Output the (X, Y) coordinate of the center of the cell containing the given text.  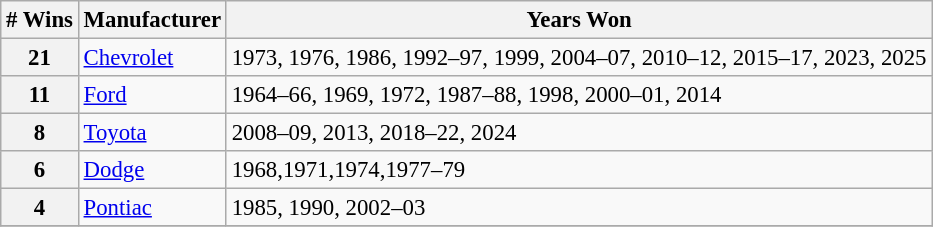
2008–09, 2013, 2018–22, 2024 (578, 133)
Toyota (152, 133)
Ford (152, 95)
1964–66, 1969, 1972, 1987–88, 1998, 2000–01, 2014 (578, 95)
1973, 1976, 1986, 1992–97, 1999, 2004–07, 2010–12, 2015–17, 2023, 2025 (578, 58)
1968,1971,1974,1977–79 (578, 170)
# Wins (40, 20)
4 (40, 208)
Years Won (578, 20)
Manufacturer (152, 20)
6 (40, 170)
21 (40, 58)
Chevrolet (152, 58)
1985, 1990, 2002–03 (578, 208)
Pontiac (152, 208)
Dodge (152, 170)
8 (40, 133)
11 (40, 95)
